Locate the cell with the specified text and output its (X, Y) center coordinate. 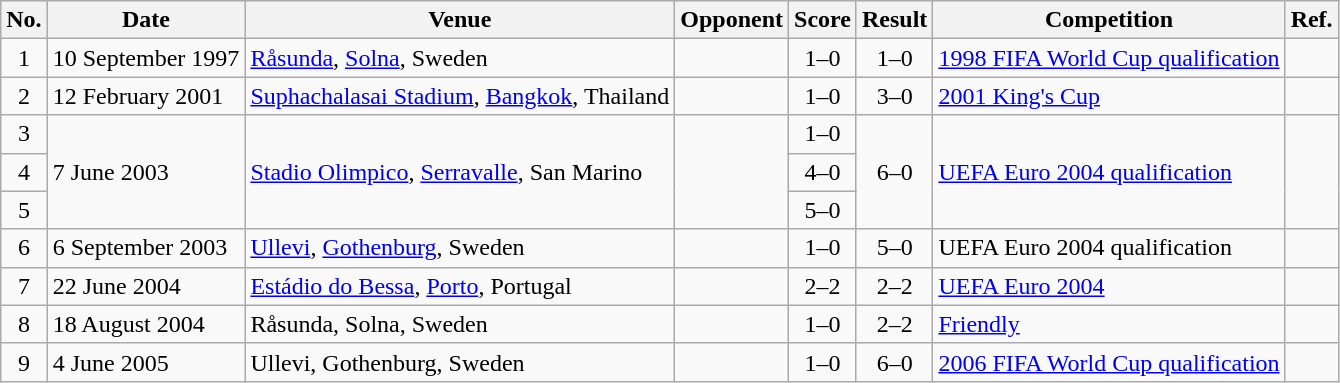
10 September 1997 (146, 58)
Friendly (1109, 324)
2 (24, 96)
3–0 (894, 96)
Ref. (1312, 20)
6 September 2003 (146, 248)
Score (823, 20)
UEFA Euro 2004 (1109, 286)
Date (146, 20)
4 June 2005 (146, 362)
6 (24, 248)
7 June 2003 (146, 172)
1998 FIFA World Cup qualification (1109, 58)
12 February 2001 (146, 96)
2001 King's Cup (1109, 96)
Result (894, 20)
4–0 (823, 172)
Estádio do Bessa, Porto, Portugal (460, 286)
22 June 2004 (146, 286)
8 (24, 324)
3 (24, 134)
Stadio Olimpico, Serravalle, San Marino (460, 172)
18 August 2004 (146, 324)
7 (24, 286)
4 (24, 172)
1 (24, 58)
Competition (1109, 20)
Opponent (732, 20)
No. (24, 20)
Suphachalasai Stadium, Bangkok, Thailand (460, 96)
5 (24, 210)
2006 FIFA World Cup qualification (1109, 362)
9 (24, 362)
Venue (460, 20)
